Find where the given text appears and provide that cell's center as [X, Y] coordinate. 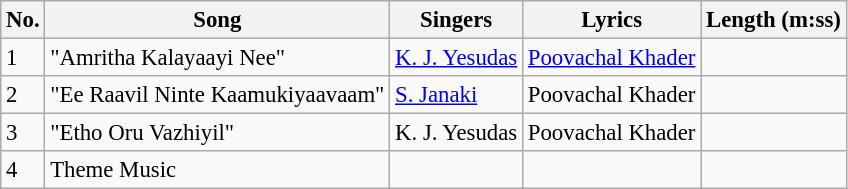
Singers [456, 20]
No. [23, 20]
Length (m:ss) [774, 20]
2 [23, 95]
Lyrics [612, 20]
1 [23, 58]
"Etho Oru Vazhiyil" [218, 133]
"Amritha Kalayaayi Nee" [218, 58]
Song [218, 20]
"Ee Raavil Ninte Kaamukiyaavaam" [218, 95]
3 [23, 133]
S. Janaki [456, 95]
Theme Music [218, 170]
4 [23, 170]
